Determine the (x, y) coordinate at the center of the cell enclosing the given text.  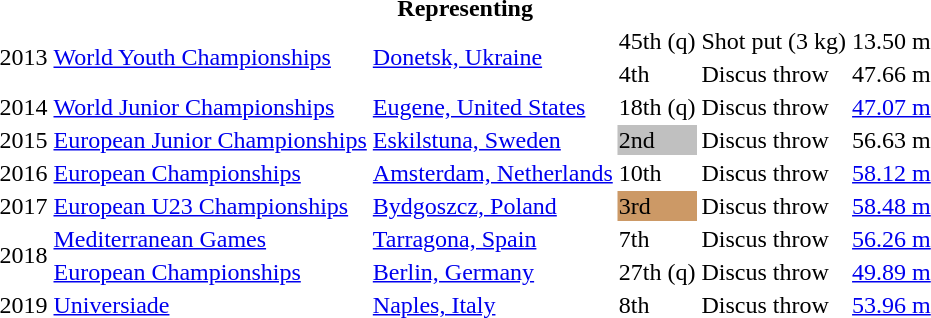
Eugene, United States (492, 107)
Mediterranean Games (210, 239)
World Youth Championships (210, 58)
Tarragona, Spain (492, 239)
Shot put (3 kg) (774, 41)
European U23 Championships (210, 206)
7th (657, 239)
Amsterdam, Netherlands (492, 173)
10th (657, 173)
Donetsk, Ukraine (492, 58)
European Junior Championships (210, 140)
Eskilstuna, Sweden (492, 140)
2nd (657, 140)
4th (657, 74)
Bydgoszcz, Poland (492, 206)
18th (q) (657, 107)
Berlin, Germany (492, 272)
27th (q) (657, 272)
45th (q) (657, 41)
World Junior Championships (210, 107)
3rd (657, 206)
